Search for the cell housing the specified text and yield its [X, Y] center coordinate. 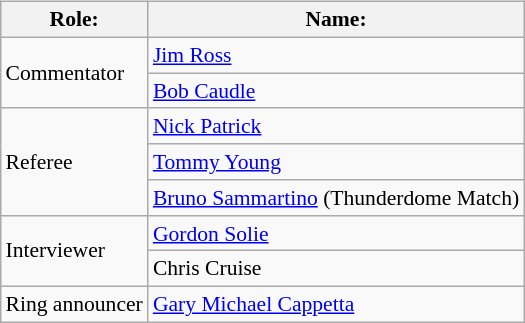
Jim Ross [336, 55]
Role: [74, 20]
Tommy Young [336, 162]
Name: [336, 20]
Referee [74, 162]
Nick Patrick [336, 126]
Bruno Sammartino (Thunderdome Match) [336, 198]
Bob Caudle [336, 91]
Commentator [74, 72]
Gordon Solie [336, 233]
Interviewer [74, 250]
Chris Cruise [336, 269]
Ring announcer [74, 305]
Gary Michael Cappetta [336, 305]
